Search for the cell housing the specified text and yield its [x, y] center coordinate. 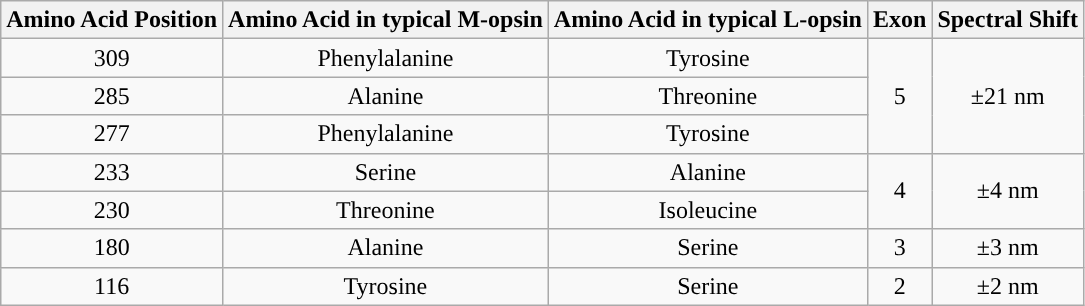
3 [899, 248]
2 [899, 286]
230 [112, 210]
309 [112, 58]
Isoleucine [708, 210]
Amino Acid Position [112, 20]
±2 nm [1008, 286]
±3 nm [1008, 248]
Amino Acid in typical M-opsin [386, 20]
Spectral Shift [1008, 20]
4 [899, 191]
Exon [899, 20]
±4 nm [1008, 191]
Amino Acid in typical L-opsin [708, 20]
±21 nm [1008, 96]
233 [112, 172]
277 [112, 134]
180 [112, 248]
285 [112, 96]
5 [899, 96]
116 [112, 286]
